Find where the given text appears and provide that cell's center as [x, y] coordinate. 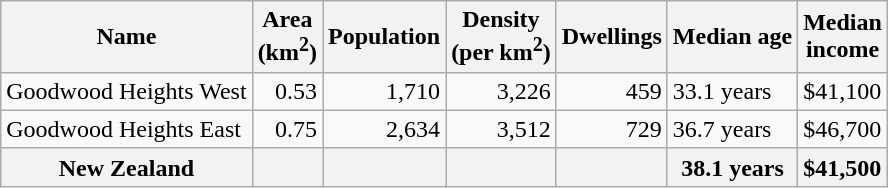
Goodwood Heights East [126, 129]
$41,500 [843, 167]
3,226 [502, 91]
729 [612, 129]
33.1 years [732, 91]
0.53 [287, 91]
3,512 [502, 129]
Dwellings [612, 37]
36.7 years [732, 129]
Name [126, 37]
Median age [732, 37]
New Zealand [126, 167]
2,634 [384, 129]
Population [384, 37]
1,710 [384, 91]
459 [612, 91]
$46,700 [843, 129]
Goodwood Heights West [126, 91]
Density(per km2) [502, 37]
0.75 [287, 129]
Medianincome [843, 37]
Area(km2) [287, 37]
38.1 years [732, 167]
$41,100 [843, 91]
